Determine the (X, Y) coordinate at the center of the cell enclosing the given text.  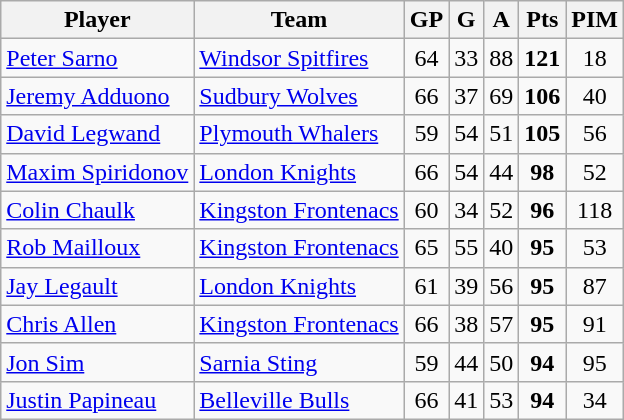
88 (502, 58)
Colin Chaulk (98, 210)
Jeremy Adduono (98, 96)
87 (595, 286)
65 (426, 248)
50 (502, 362)
61 (426, 286)
Windsor Spitfires (299, 58)
51 (502, 134)
Peter Sarno (98, 58)
Jay Legault (98, 286)
118 (595, 210)
41 (466, 400)
39 (466, 286)
David Legwand (98, 134)
Maxim Spiridonov (98, 172)
Team (299, 20)
55 (466, 248)
GP (426, 20)
PIM (595, 20)
Chris Allen (98, 324)
Rob Mailloux (98, 248)
98 (542, 172)
121 (542, 58)
Jon Sim (98, 362)
57 (502, 324)
69 (502, 96)
Justin Papineau (98, 400)
38 (466, 324)
64 (426, 58)
Pts (542, 20)
91 (595, 324)
37 (466, 96)
33 (466, 58)
A (502, 20)
106 (542, 96)
G (466, 20)
Plymouth Whalers (299, 134)
18 (595, 58)
Sudbury Wolves (299, 96)
Sarnia Sting (299, 362)
Belleville Bulls (299, 400)
105 (542, 134)
60 (426, 210)
96 (542, 210)
Player (98, 20)
